Scan for the cell matching the given text and deliver its [x, y] coordinate at center. 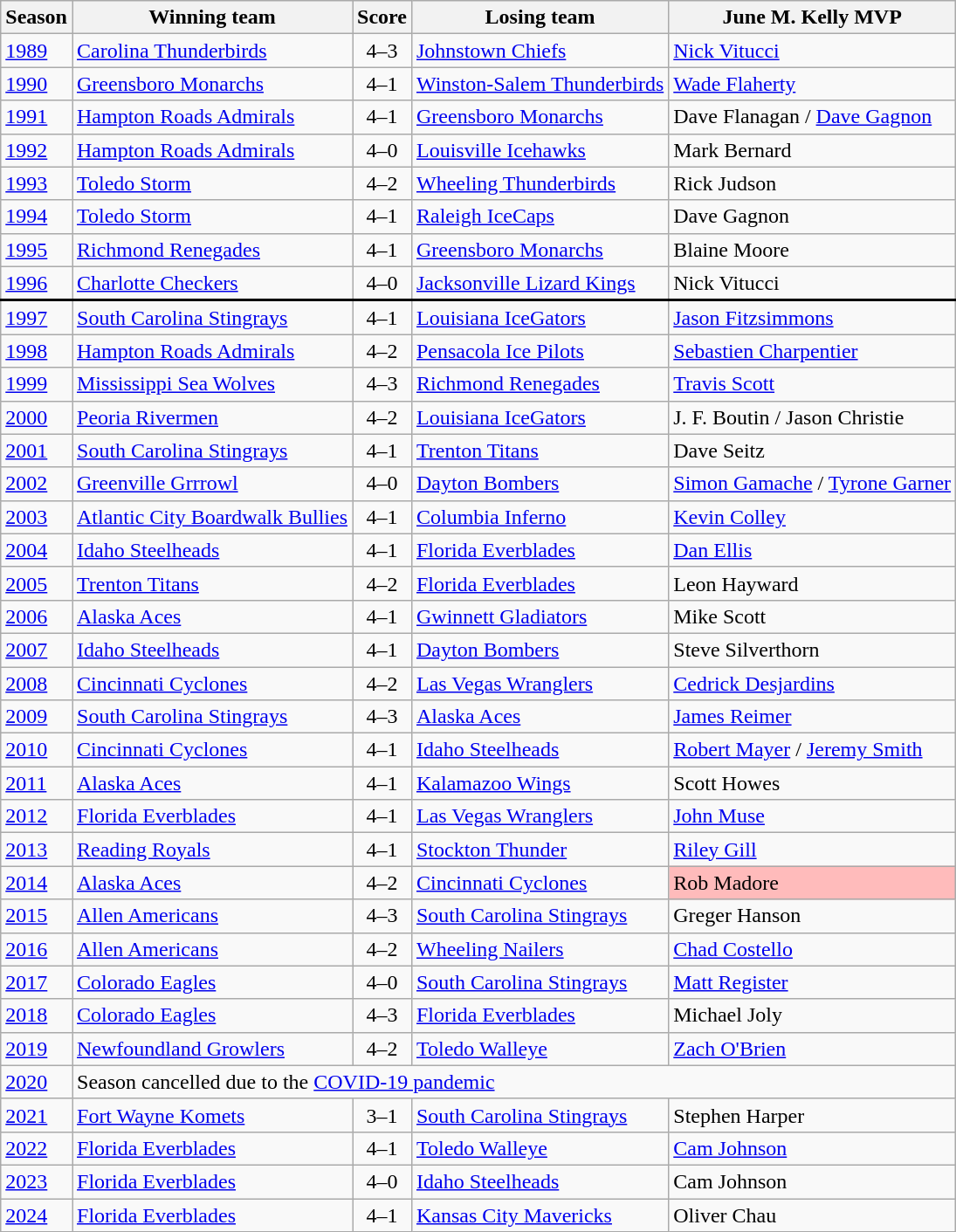
Rick Judson [812, 183]
2015 [37, 916]
1994 [37, 217]
Greger Hanson [812, 916]
Cedrick Desjardins [812, 684]
Kevin Colley [812, 517]
Columbia Inferno [540, 517]
Blaine Moore [812, 250]
Michael Joly [812, 1015]
Stephen Harper [812, 1115]
2007 [37, 650]
Kansas City Mavericks [540, 1215]
Dave Flanagan / Dave Gagnon [812, 117]
1995 [37, 250]
Chad Costello [812, 949]
1999 [37, 384]
Reading Royals [211, 850]
2024 [37, 1215]
Mark Bernard [812, 150]
Newfoundland Growlers [211, 1049]
2002 [37, 484]
Winston-Salem Thunderbirds [540, 84]
2005 [37, 583]
2023 [37, 1181]
Pensacola Ice Pilots [540, 351]
Score [382, 17]
J. F. Boutin / Jason Christie [812, 417]
Zach O'Brien [812, 1049]
1989 [37, 51]
Jason Fitzsimmons [812, 318]
Louisville Icehawks [540, 150]
1990 [37, 84]
Dan Ellis [812, 550]
John Muse [812, 816]
Carolina Thunderbirds [211, 51]
2014 [37, 883]
Stockton Thunder [540, 850]
2006 [37, 616]
Johnstown Chiefs [540, 51]
1997 [37, 318]
1991 [37, 117]
Peoria Rivermen [211, 417]
2010 [37, 750]
1993 [37, 183]
2004 [37, 550]
2009 [37, 717]
Wade Flaherty [812, 84]
2019 [37, 1049]
Jacksonville Lizard Kings [540, 283]
2021 [37, 1115]
1998 [37, 351]
2016 [37, 949]
Charlotte Checkers [211, 283]
June M. Kelly MVP [812, 17]
Travis Scott [812, 384]
Matt Register [812, 982]
Riley Gill [812, 850]
2001 [37, 451]
2000 [37, 417]
2013 [37, 850]
Gwinnett Gladiators [540, 616]
2020 [37, 1082]
Wheeling Thunderbirds [540, 183]
Dave Gagnon [812, 217]
Simon Gamache / Tyrone Garner [812, 484]
Dave Seitz [812, 451]
Season cancelled due to the COVID-19 pandemic [513, 1082]
2022 [37, 1148]
Robert Mayer / Jeremy Smith [812, 750]
1996 [37, 283]
2008 [37, 684]
Winning team [211, 17]
Atlantic City Boardwalk Bullies [211, 517]
Wheeling Nailers [540, 949]
Raleigh IceCaps [540, 217]
2018 [37, 1015]
Mike Scott [812, 616]
Sebastien Charpentier [812, 351]
Mississippi Sea Wolves [211, 384]
Greenville Grrrowl [211, 484]
2011 [37, 783]
Steve Silverthorn [812, 650]
Fort Wayne Komets [211, 1115]
2017 [37, 982]
1992 [37, 150]
James Reimer [812, 717]
2012 [37, 816]
Oliver Chau [812, 1215]
Season [37, 17]
Scott Howes [812, 783]
Losing team [540, 17]
Leon Hayward [812, 583]
Rob Madore [812, 883]
2003 [37, 517]
Kalamazoo Wings [540, 783]
3–1 [382, 1115]
